Detect which cell encompasses the target text, then output its [x, y] center coordinate. 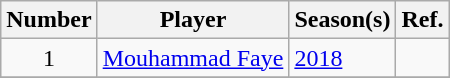
Number [49, 20]
1 [49, 58]
Ref. [422, 20]
Player [193, 20]
2018 [342, 58]
Season(s) [342, 20]
Mouhammad Faye [193, 58]
